Pinpoint the cell where the given text exists, returning its (X, Y) midpoint coordinate. 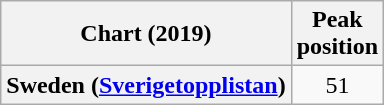
Sweden (Sverigetopplistan) (146, 85)
Chart (2019) (146, 34)
51 (337, 85)
Peakposition (337, 34)
